Pinpoint the cell where the given text exists, returning its (x, y) midpoint coordinate. 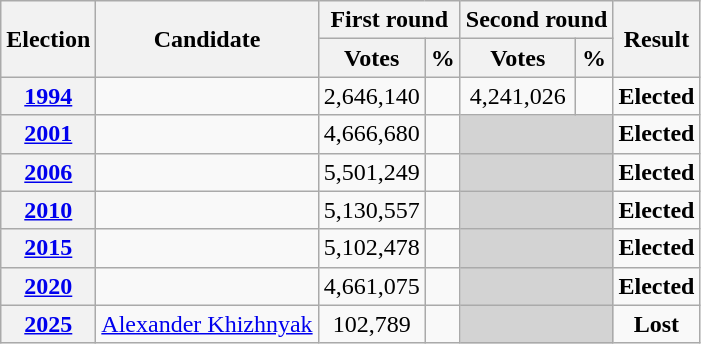
2025 (48, 324)
4,661,075 (372, 286)
2,646,140 (372, 96)
2015 (48, 248)
2001 (48, 134)
4,666,680 (372, 134)
First round (389, 20)
Lost (656, 324)
Election (48, 39)
Result (656, 39)
Second round (536, 20)
5,130,557 (372, 210)
5,102,478 (372, 248)
Candidate (207, 39)
102,789 (372, 324)
Alexander Khizhnyak (207, 324)
1994 (48, 96)
2010 (48, 210)
2006 (48, 172)
5,501,249 (372, 172)
4,241,026 (518, 96)
2020 (48, 286)
